Output the [x, y] coordinate of the center of the cell containing the given text.  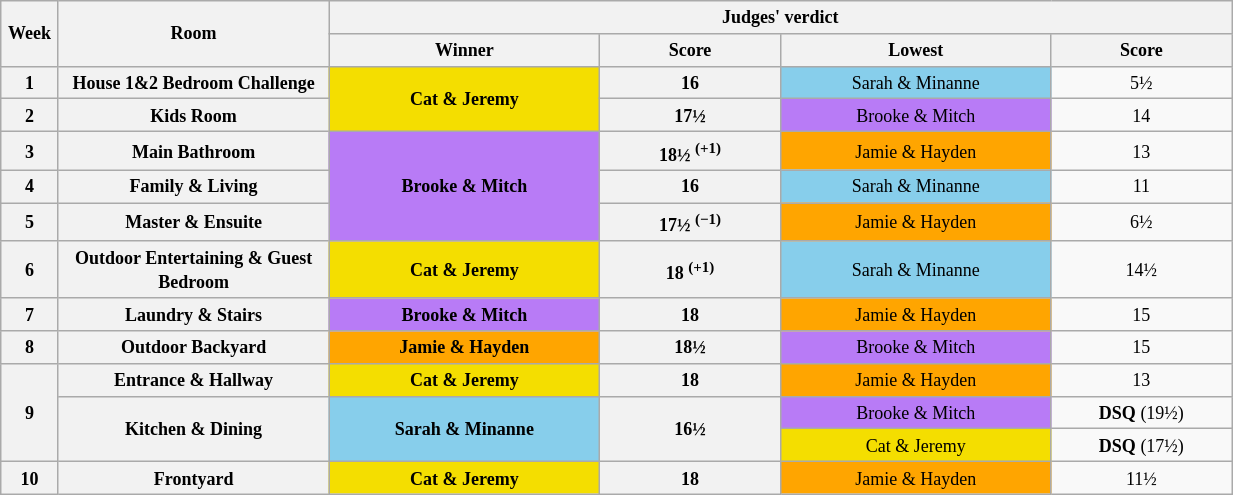
5½ [1142, 82]
Main Bathroom [194, 150]
16½ [690, 428]
9 [30, 412]
Entrance & Hallway [194, 380]
DSQ (17½) [1142, 446]
1 [30, 82]
Frontyard [194, 478]
DSQ (19½) [1142, 412]
17½ (−1) [690, 222]
Family & Living [194, 186]
2 [30, 116]
Master & Ensuite [194, 222]
Kitchen & Dining [194, 428]
Kids Room [194, 116]
14½ [1142, 270]
17½ [690, 116]
3 [30, 150]
14 [1142, 116]
Week [30, 34]
8 [30, 348]
6½ [1142, 222]
Judges' verdict [780, 18]
Laundry & Stairs [194, 314]
18½ (+1) [690, 150]
Outdoor Backyard [194, 348]
Lowest [916, 50]
Outdoor Entertaining & Guest Bedroom [194, 270]
11½ [1142, 478]
House 1&2 Bedroom Challenge [194, 82]
Room [194, 34]
6 [30, 270]
18½ [690, 348]
11 [1142, 186]
4 [30, 186]
10 [30, 478]
Winner [464, 50]
18 (+1) [690, 270]
7 [30, 314]
5 [30, 222]
